Provide the [X, Y] coordinate of the cell's center where the given text is located.  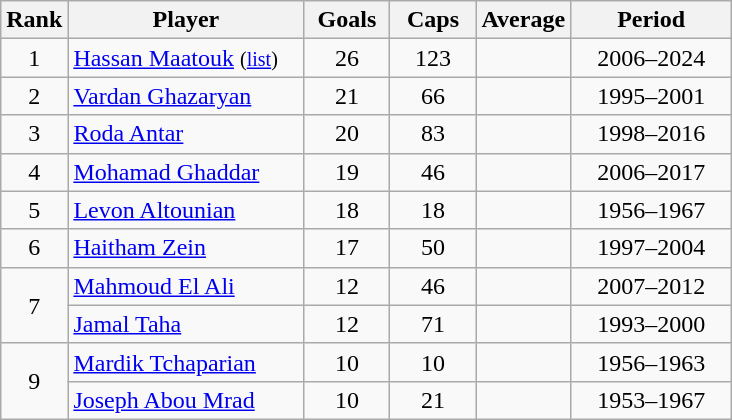
Vardan Ghazaryan [186, 96]
Goals [347, 20]
83 [433, 134]
9 [34, 381]
50 [433, 248]
2006–2024 [652, 58]
Mardik Tchaparian [186, 362]
Period [652, 20]
Average [524, 20]
Levon Altounian [186, 210]
26 [347, 58]
1997–2004 [652, 248]
66 [433, 96]
Joseph Abou Mrad [186, 400]
Roda Antar [186, 134]
2006–2017 [652, 172]
1 [34, 58]
5 [34, 210]
Player [186, 20]
2007–2012 [652, 286]
1998–2016 [652, 134]
1995–2001 [652, 96]
19 [347, 172]
Rank [34, 20]
Mahmoud El Ali [186, 286]
2 [34, 96]
Caps [433, 20]
7 [34, 305]
71 [433, 324]
Jamal Taha [186, 324]
1953–1967 [652, 400]
3 [34, 134]
17 [347, 248]
123 [433, 58]
1993–2000 [652, 324]
Hassan Maatouk (list) [186, 58]
1956–1967 [652, 210]
6 [34, 248]
Haitham Zein [186, 248]
Mohamad Ghaddar [186, 172]
20 [347, 134]
4 [34, 172]
1956–1963 [652, 362]
